Scan for the cell matching the given text and deliver its (X, Y) coordinate at center. 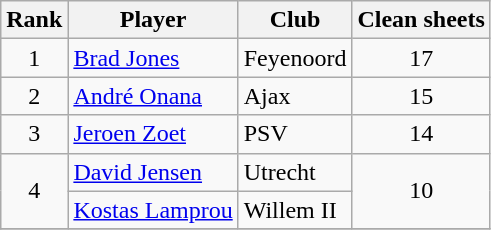
Feyenoord (295, 58)
2 (34, 96)
3 (34, 134)
Rank (34, 20)
Player (153, 20)
David Jensen (153, 172)
Clean sheets (421, 20)
Kostas Lamprou (153, 210)
17 (421, 58)
Ajax (295, 96)
Club (295, 20)
Willem II (295, 210)
Utrecht (295, 172)
PSV (295, 134)
Jeroen Zoet (153, 134)
14 (421, 134)
4 (34, 191)
Brad Jones (153, 58)
10 (421, 191)
1 (34, 58)
André Onana (153, 96)
15 (421, 96)
